Output the (X, Y) coordinate of the center of the cell containing the given text.  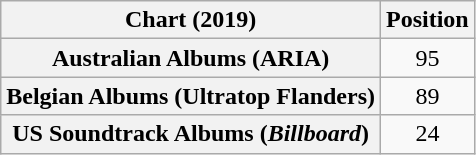
Australian Albums (ARIA) (191, 58)
89 (428, 96)
Position (428, 20)
24 (428, 134)
US Soundtrack Albums (Billboard) (191, 134)
Chart (2019) (191, 20)
Belgian Albums (Ultratop Flanders) (191, 96)
95 (428, 58)
